Search for the cell housing the specified text and yield its [x, y] center coordinate. 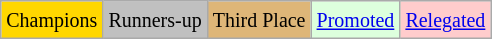
Relegated [446, 20]
Promoted [356, 20]
Champions [52, 20]
Runners-up [155, 20]
Third Place [259, 20]
